Pinpoint the cell where the given text exists, returning its [X, Y] midpoint coordinate. 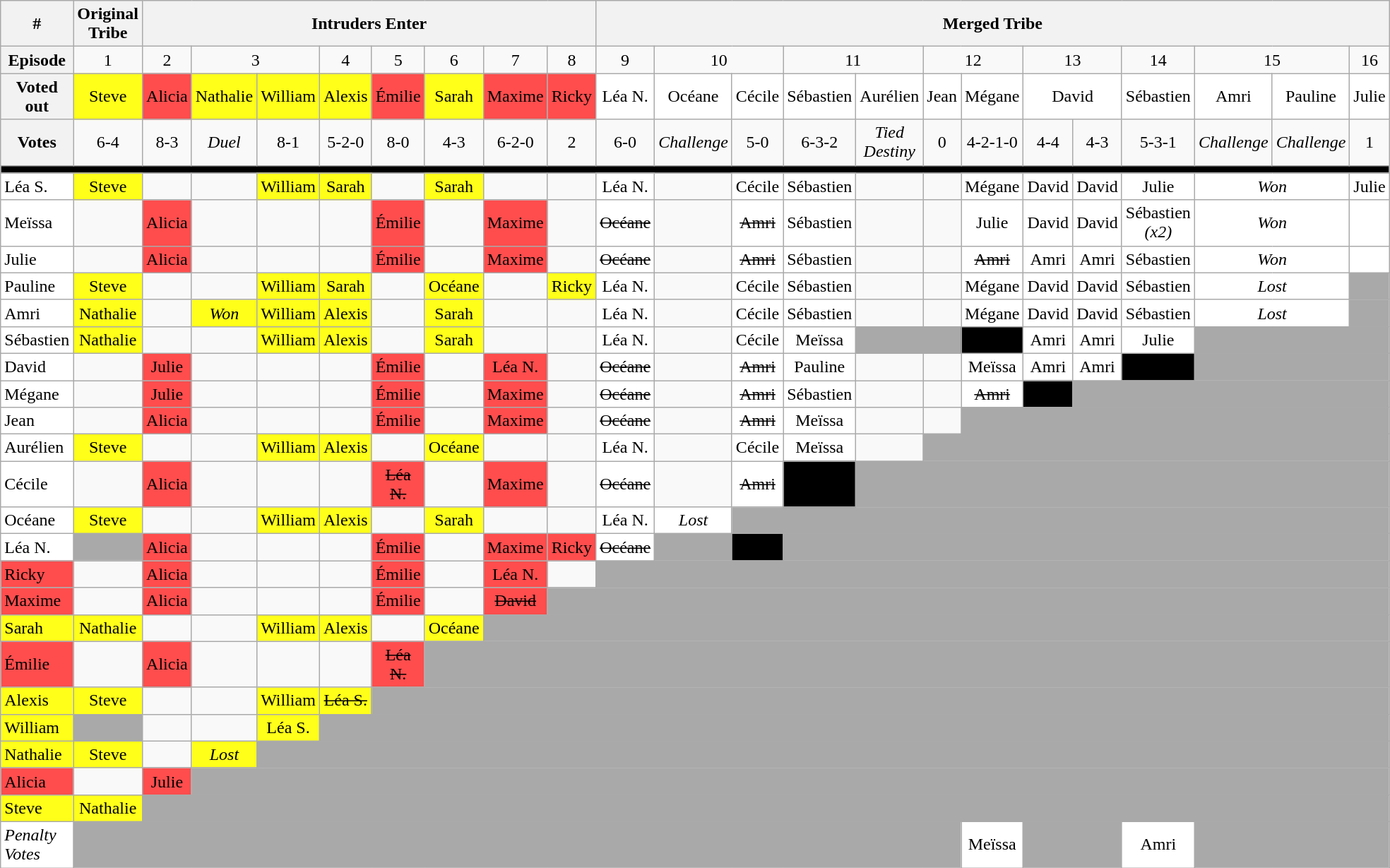
Penalty Votes [37, 845]
5 [398, 60]
Original Tribe [108, 24]
14 [1158, 60]
Episode [37, 60]
15 [1271, 60]
8-0 [398, 143]
5-3-1 [1158, 143]
10 [719, 60]
Voted out [37, 96]
0 [942, 143]
13 [1072, 60]
16 [1370, 60]
5-2-0 [345, 143]
Intruders Enter [369, 24]
4-2-1-0 [992, 143]
Tied Destiny [890, 143]
Duel [224, 143]
11 [853, 60]
Merged Tribe [993, 24]
5-0 [757, 143]
4 [345, 60]
8 [571, 60]
Sébastien (x2) [1158, 223]
# [37, 24]
6-0 [626, 143]
4-4 [1048, 143]
8-3 [167, 143]
8-1 [288, 143]
7 [516, 60]
12 [973, 60]
9 [626, 60]
6-3-2 [819, 143]
6-2-0 [516, 143]
6-4 [108, 143]
6 [453, 60]
3 [256, 60]
Votes [37, 143]
